Output the [X, Y] coordinate of the center of the cell containing the given text.  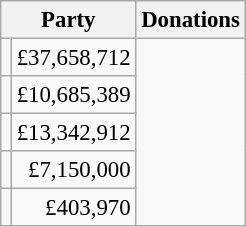
£37,658,712 [73, 58]
£7,150,000 [73, 170]
£13,342,912 [73, 133]
£10,685,389 [73, 95]
£403,970 [73, 208]
Donations [190, 20]
Party [68, 20]
